Capture the cell that displays the provided text and extract its (x, y) central coordinate. 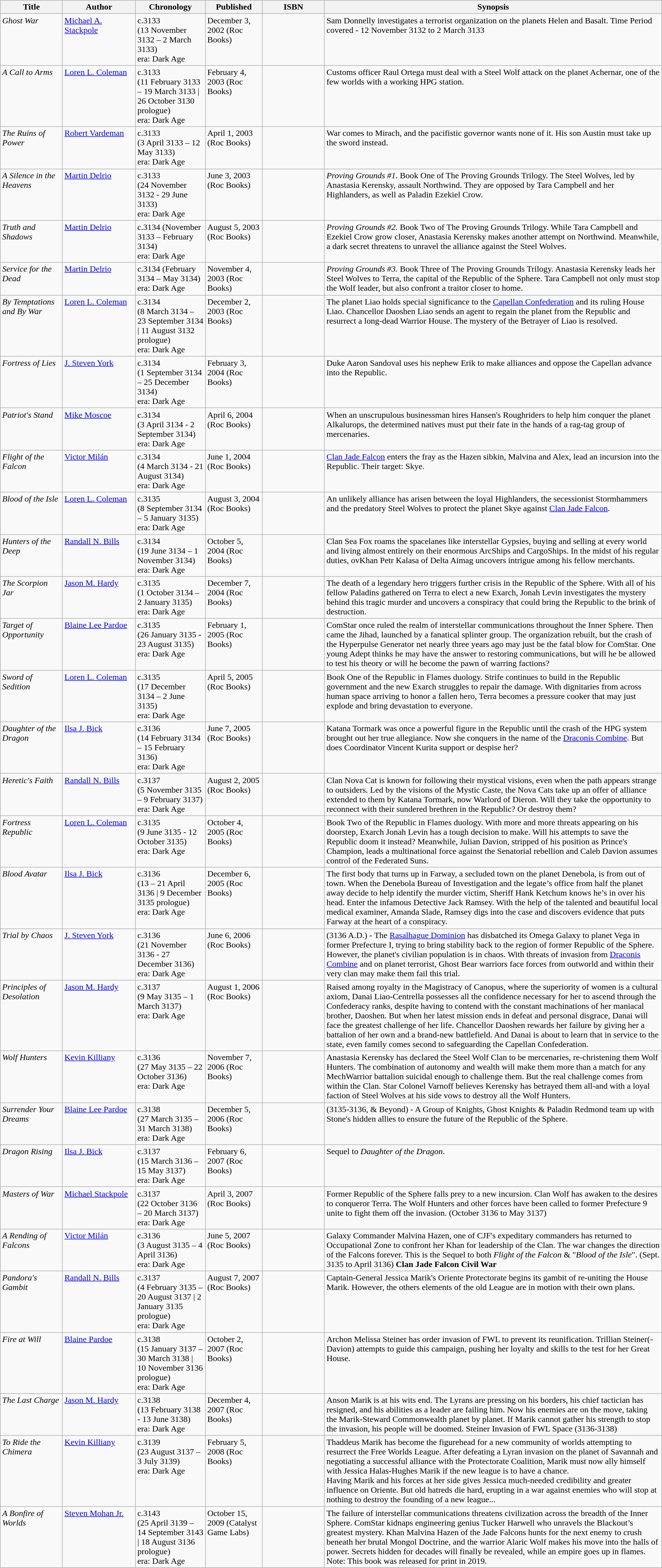
June 6, 2006 (Roc Books) (234, 954)
Title (31, 7)
c.3133(13 November 3132 – 2 March 3133)era: Dark Age (170, 40)
Sword of Sedition (31, 696)
c.3137(9 May 3135 – 1 March 3137)era: Dark Age (170, 1016)
A Call to Arms (31, 96)
Masters of War (31, 1208)
December 5, 2006 (Roc Books) (234, 1123)
c.3136(13 – 21 April 3136 | 9 December 3135 prologue)era: Dark Age (170, 898)
Wolf Hunters (31, 1077)
c.3135(17 December 3134 – 2 June 3135)era: Dark Age (170, 696)
October 4, 2005 (Roc Books) (234, 841)
Steven Mohan Jr. (99, 1537)
Michael A. Stackpole (99, 40)
Author (99, 7)
c.3134(4 March 3134 - 21 August 3134)era: Dark Age (170, 471)
c.3138(15 January 3137 – 30 March 3138 | 10 November 3136 prologue)era: Dark Age (170, 1362)
c.3135(1 October 3134 – 2 January 3135)era: Dark Age (170, 598)
October 2, 2007 (Roc Books) (234, 1362)
c.3138(13 February 3138 - 13 June 3138)era: Dark Age (170, 1415)
Flight of the Falcon (31, 471)
c.3134 (February 3134 – May 3134)era: Dark Age (170, 279)
Fire at Will (31, 1362)
Robert Vardeman (99, 148)
December 7, 2004 (Roc Books) (234, 598)
Blood of the Isle (31, 513)
November 4, 2003 (Roc Books) (234, 279)
Dragon Rising (31, 1166)
c.3137(15 March 3136 – 15 May 3137)era: Dark Age (170, 1166)
By Temptations and By War (31, 325)
Blood Avatar (31, 898)
August 1, 2006 (Roc Books) (234, 1016)
A Bonfire of Worlds (31, 1537)
Duke Aaron Sandoval uses his nephew Erik to make alliances and oppose the Capellan advance into the Republic. (493, 382)
The Scorpion Jar (31, 598)
A Silence in the Heavens (31, 195)
April 1, 2003 (Roc Books) (234, 148)
Surrender Your Dreams (31, 1123)
Clan Jade Falcon enters the fray as the Hazen sibkin, Malvina and Alex, lead an incursion into the Republic. Their target: Skye. (493, 471)
To Ride the Chimera (31, 1471)
Sequel to Daughter of the Dragon. (493, 1166)
c.3138(27 March 3135 – 31 March 3138)era: Dark Age (170, 1123)
Mike Moscoe (99, 429)
Daughter of the Dragon (31, 748)
c.3135(26 January 3135 - 23 August 3135)era: Dark Age (170, 644)
August 3, 2004 (Roc Books) (234, 513)
c.3134 (November 3133 – February 3134)era: Dark Age (170, 241)
April 6, 2004 (Roc Books) (234, 429)
June 1, 2004 (Roc Books) (234, 471)
c.3136(21 November 3136 - 27 December 3136)era: Dark Age (170, 954)
Chronology (170, 7)
Published (234, 7)
Ghost War (31, 40)
Target of Opportunity (31, 644)
April 5, 2005 (Roc Books) (234, 696)
c.3136(14 February 3134 – 15 February 3136)era: Dark Age (170, 748)
Sam Donnelly investigates a terrorist organization on the planets Helen and Basalt. Time Period covered - 12 November 3132 to 2 March 3133 (493, 40)
c.3134(19 June 3134 – 1 November 3134)era: Dark Age (170, 555)
c.3133(24 November 3132 - 29 June 3133)era: Dark Age (170, 195)
June 5, 2007 (Roc Books) (234, 1250)
c.3137(5 November 3135 – 9 February 3137)era: Dark Age (170, 794)
The Last Charge (31, 1415)
Trial by Chaos (31, 954)
June 7, 2005 (Roc Books) (234, 748)
A Rending of Falcons (31, 1250)
Synopsis (493, 7)
December 4, 2007 (Roc Books) (234, 1415)
The Ruins of Power (31, 148)
c.3137(4 February 3135 – 20 August 3137 | 2 January 3135 prologue)era: Dark Age (170, 1302)
Blaine Pardoe (99, 1362)
February 4, 2003 (Roc Books) (234, 96)
c.3136(27 May 3135 – 22 October 3136)era: Dark Age (170, 1077)
October 15, 2009 (Catalyst Game Labs) (234, 1537)
c.3139(23 August 3137 – 3 July 3139)era: Dark Age (170, 1471)
c.3133(3 April 3133 – 12 May 3133)era: Dark Age (170, 148)
c.3134(3 April 3134 - 2 September 3134)era: Dark Age (170, 429)
ISBN (294, 7)
Customs officer Raul Ortega must deal with a Steel Wolf attack on the planet Achernar, one of the few worlds with a working HPG station. (493, 96)
c.3133(11 February 3133 – 19 March 3133 | 26 October 3130 prologue)era: Dark Age (170, 96)
February 5, 2008 (Roc Books) (234, 1471)
c.3137(22 October 3136 – 20 March 3137)era: Dark Age (170, 1208)
November 7, 2006 (Roc Books) (234, 1077)
c.3143(25 April 3139 – 14 September 3143 | 18 August 3136 prologue)era: Dark Age (170, 1537)
Michael Stackpole (99, 1208)
February 6, 2007 (Roc Books) (234, 1166)
Truth and Shadows (31, 241)
Hunters of the Deep (31, 555)
War comes to Mirach, and the pacifistic governor wants none of it. His son Austin must take up the sword instead. (493, 148)
February 3, 2004 (Roc Books) (234, 382)
October 5, 2004 (Roc Books) (234, 555)
December 2, 2003 (Roc Books) (234, 325)
Pandora's Gambit (31, 1302)
August 2, 2005 (Roc Books) (234, 794)
Heretic's Faith (31, 794)
August 5, 2003 (Roc Books) (234, 241)
c.3134(8 March 3134 – 23 September 3134 | 11 August 3132 prologue)era: Dark Age (170, 325)
June 3, 2003 (Roc Books) (234, 195)
Fortress Republic (31, 841)
Patriot's Stand (31, 429)
December 3, 2002 (Roc Books) (234, 40)
April 3, 2007 (Roc Books) (234, 1208)
Principles of Desolation (31, 1016)
Fortress of Lies (31, 382)
February 1, 2005 (Roc Books) (234, 644)
December 6, 2005 (Roc Books) (234, 898)
Service for the Dead (31, 279)
c.3135(8 September 3134 – 5 January 3135)era: Dark Age (170, 513)
c.3134(1 September 3134 – 25 December 3134)era: Dark Age (170, 382)
c.3135(9 June 3135 - 12 October 3135)era: Dark Age (170, 841)
c.3136(3 August 3135 – 4 April 3136)era: Dark Age (170, 1250)
August 7, 2007 (Roc Books) (234, 1302)
